Return [X, Y] of the center of cell containing provided text 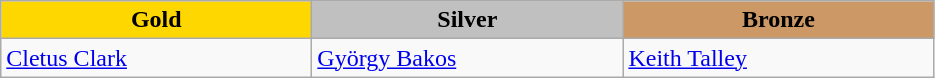
Bronze [778, 20]
Cletus Clark [156, 58]
Keith Talley [778, 58]
Gold [156, 20]
György Bakos [468, 58]
Silver [468, 20]
